Output the (x, y) coordinate of the center of the cell containing the given text.  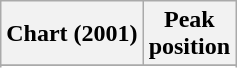
Peakposition (189, 34)
Chart (2001) (72, 34)
